Scan for the cell matching the given text and deliver its [X, Y] coordinate at center. 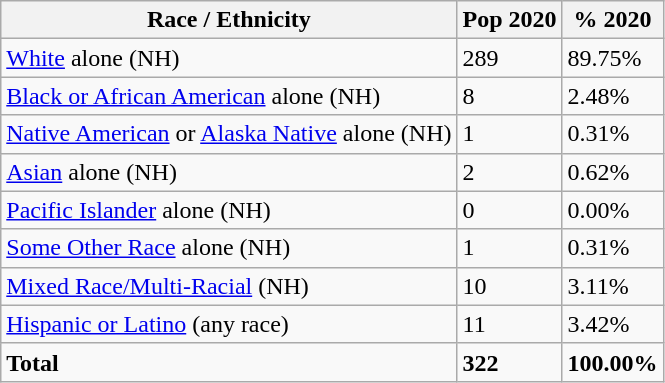
Pacific Islander alone (NH) [229, 210]
Hispanic or Latino (any race) [229, 324]
White alone (NH) [229, 58]
Some Other Race alone (NH) [229, 248]
Asian alone (NH) [229, 172]
3.42% [612, 324]
11 [510, 324]
100.00% [612, 362]
89.75% [612, 58]
Native American or Alaska Native alone (NH) [229, 134]
8 [510, 96]
3.11% [612, 286]
% 2020 [612, 20]
0.62% [612, 172]
322 [510, 362]
Pop 2020 [510, 20]
2.48% [612, 96]
10 [510, 286]
0.00% [612, 210]
2 [510, 172]
0 [510, 210]
Mixed Race/Multi-Racial (NH) [229, 286]
Black or African American alone (NH) [229, 96]
Race / Ethnicity [229, 20]
Total [229, 362]
289 [510, 58]
